Determine the (X, Y) coordinate at the center of the cell enclosing the given text.  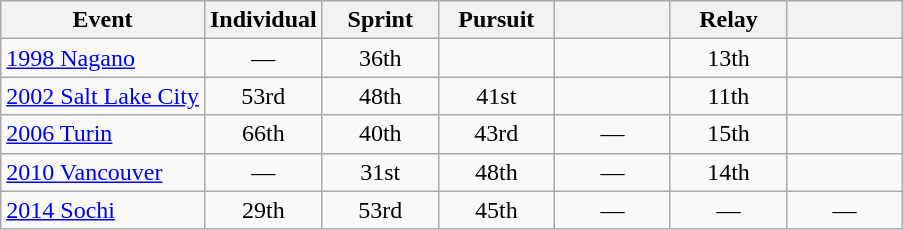
15th (728, 134)
40th (380, 134)
2014 Sochi (103, 210)
66th (263, 134)
41st (496, 96)
13th (728, 58)
45th (496, 210)
29th (263, 210)
Pursuit (496, 20)
Individual (263, 20)
1998 Nagano (103, 58)
2006 Turin (103, 134)
43rd (496, 134)
31st (380, 172)
14th (728, 172)
11th (728, 96)
2010 Vancouver (103, 172)
36th (380, 58)
Relay (728, 20)
Sprint (380, 20)
2002 Salt Lake City (103, 96)
Event (103, 20)
